Extract the (X, Y) coordinate from the center of the cell holding the provided text.  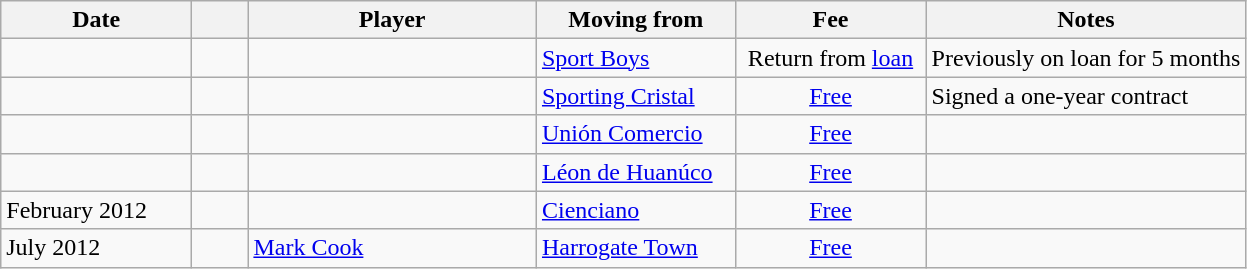
Notes (1086, 20)
Léon de Huanúco (636, 172)
Return from loan (830, 58)
Moving from (636, 20)
Signed a one-year contract (1086, 96)
Sport Boys (636, 58)
Unión Comercio (636, 134)
July 2012 (96, 248)
Fee (830, 20)
Cienciano (636, 210)
Previously on loan for 5 months (1086, 58)
February 2012 (96, 210)
Date (96, 20)
Player (392, 20)
Sporting Cristal (636, 96)
Harrogate Town (636, 248)
Mark Cook (392, 248)
